Search for the cell housing the specified text and yield its [X, Y] center coordinate. 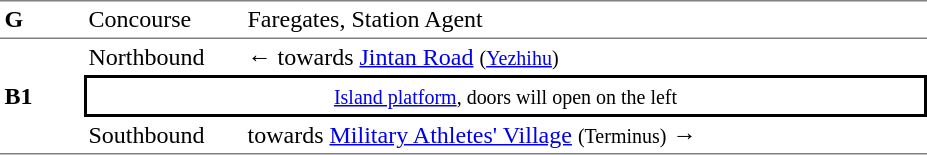
Island platform, doors will open on the left [506, 96]
Northbound [164, 57]
Southbound [164, 136]
B1 [42, 97]
towards Military Athletes' Village (Terminus) → [585, 136]
Concourse [164, 20]
Faregates, Station Agent [585, 20]
G [42, 20]
← towards Jintan Road (Yezhihu) [585, 57]
